Find where the given text appears and provide that cell's center as [X, Y] coordinate. 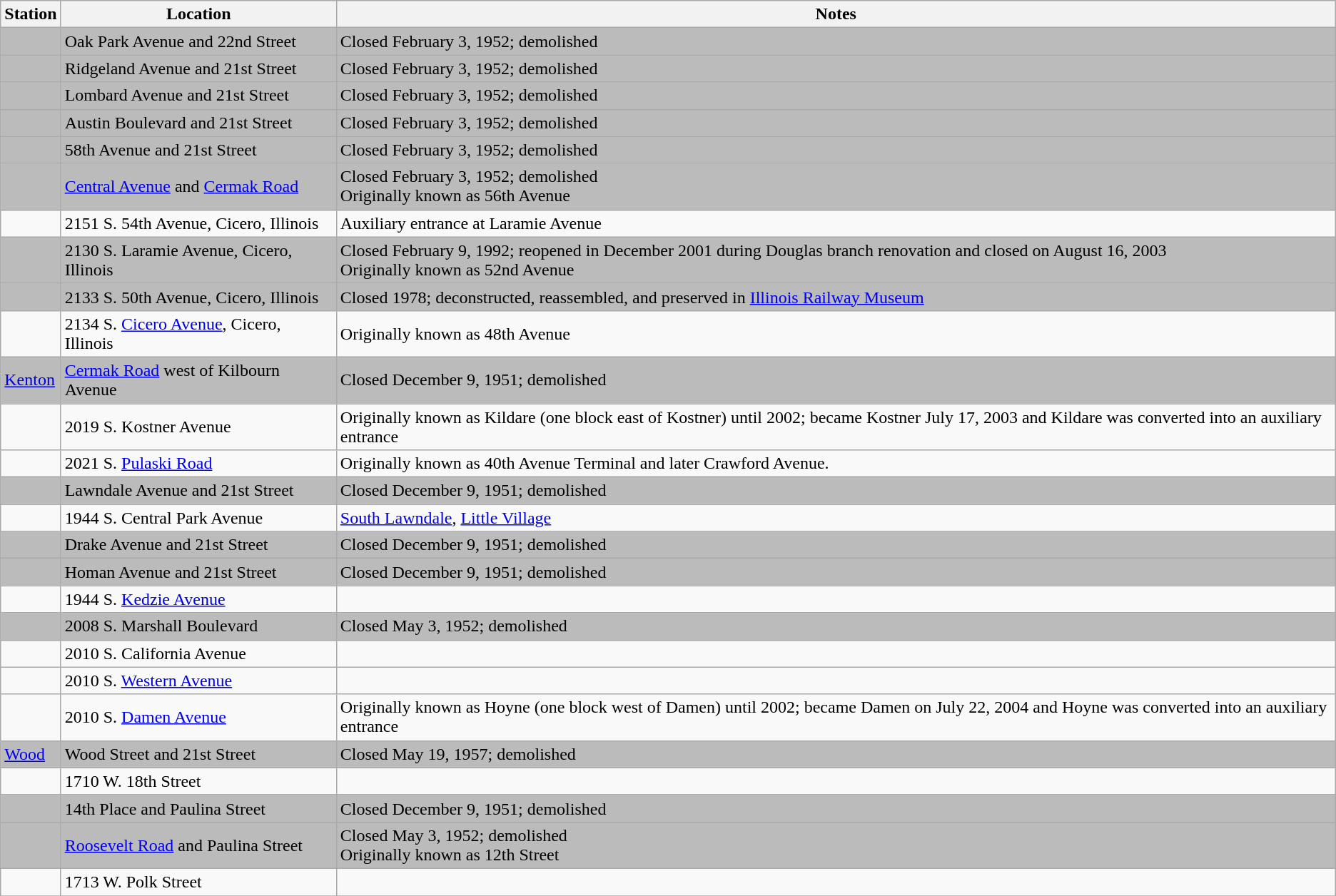
Austin Boulevard and 21st Street [198, 123]
Ridgeland Avenue and 21st Street [198, 68]
Originally known as Hoyne (one block west of Damen) until 2002; became Damen on July 22, 2004 and Hoyne was converted into an auxiliary entrance [836, 718]
Closed May 19, 1957; demolished [836, 754]
1944 S. Kedzie Avenue [198, 599]
Lawndale Avenue and 21st Street [198, 491]
Station [31, 14]
1710 W. 18th Street [198, 781]
Drake Avenue and 21st Street [198, 545]
2019 S. Kostner Avenue [198, 427]
2010 S. California Avenue [198, 653]
2134 S. Cicero Avenue, Cicero, Illinois [198, 334]
Closed February 9, 1992; reopened in December 2001 during Douglas branch renovation and closed on August 16, 2003Originally known as 52nd Avenue [836, 260]
2021 S. Pulaski Road [198, 464]
Closed May 3, 1952; demolished [836, 626]
Wood Street and 21st Street [198, 754]
Lombard Avenue and 21st Street [198, 96]
2010 S. Western Avenue [198, 681]
Wood [31, 754]
1944 S. Central Park Avenue [198, 518]
1713 W. Polk Street [198, 882]
Closed February 3, 1952; demolishedOriginally known as 56th Avenue [836, 187]
Closed May 3, 1952; demolishedOriginally known as 12th Street [836, 845]
South Lawndale, Little Village [836, 518]
2008 S. Marshall Boulevard [198, 626]
Cermak Road west of Kilbourn Avenue [198, 380]
Roosevelt Road and Paulina Street [198, 845]
2151 S. 54th Avenue, Cicero, Illinois [198, 223]
Originally known as Kildare (one block east of Kostner) until 2002; became Kostner July 17, 2003 and Kildare was converted into an auxiliary entrance [836, 427]
Closed 1978; deconstructed, reassembled, and preserved in Illinois Railway Museum [836, 297]
14th Place and Paulina Street [198, 808]
58th Avenue and 21st Street [198, 150]
Auxiliary entrance at Laramie Avenue [836, 223]
2133 S. 50th Avenue, Cicero, Illinois [198, 297]
Kenton [31, 380]
Central Avenue and Cermak Road [198, 187]
Location [198, 14]
Originally known as 48th Avenue [836, 334]
2010 S. Damen Avenue [198, 718]
Notes [836, 14]
Oak Park Avenue and 22nd Street [198, 41]
2130 S. Laramie Avenue, Cicero, Illinois [198, 260]
Homan Avenue and 21st Street [198, 572]
Originally known as 40th Avenue Terminal and later Crawford Avenue. [836, 464]
